Extract the (X, Y) coordinate from the center of the cell holding the provided text.  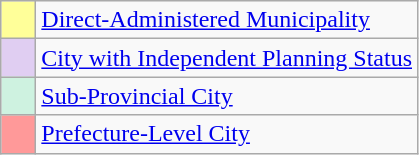
Prefecture-Level City (227, 134)
Direct-Administered Municipality (227, 20)
City with Independent Planning Status (227, 58)
Sub-Provincial City (227, 96)
